Capture the cell that displays the provided text and extract its [X, Y] central coordinate. 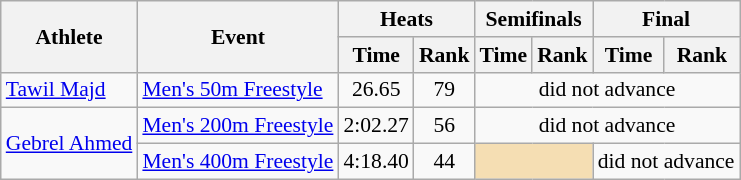
Event [238, 36]
Semifinals [533, 19]
79 [444, 90]
Men's 400m Freestyle [238, 162]
Men's 50m Freestyle [238, 90]
Heats [406, 19]
44 [444, 162]
2:02.27 [376, 126]
Gebrel Ahmed [70, 144]
Athlete [70, 36]
Men's 200m Freestyle [238, 126]
56 [444, 126]
Final [666, 19]
4:18.40 [376, 162]
26.65 [376, 90]
Tawil Majd [70, 90]
